Provide the (x, y) coordinate of the cell's center where the given text is located.  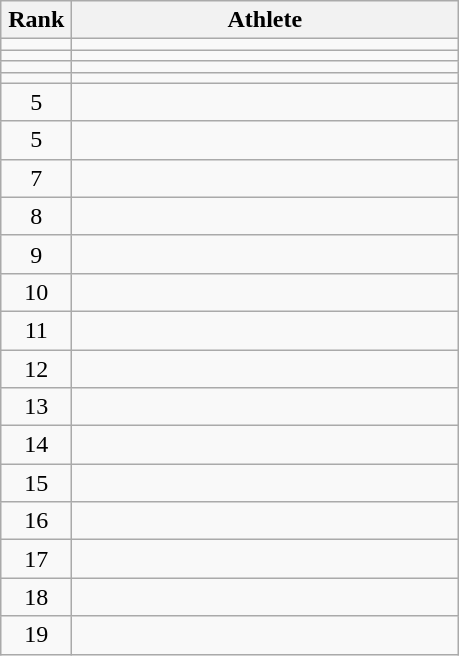
Rank (36, 20)
16 (36, 521)
12 (36, 369)
13 (36, 407)
19 (36, 635)
18 (36, 597)
11 (36, 330)
8 (36, 216)
Athlete (265, 20)
14 (36, 445)
15 (36, 483)
17 (36, 559)
10 (36, 292)
7 (36, 178)
9 (36, 254)
